From the cell containing the given text, extract its center point as (X, Y) coordinate. 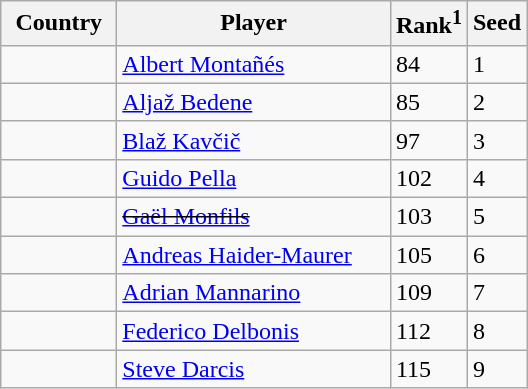
103 (428, 217)
Seed (496, 24)
112 (428, 331)
97 (428, 140)
109 (428, 293)
Aljaž Bedene (254, 102)
84 (428, 64)
7 (496, 293)
1 (496, 64)
Andreas Haider-Maurer (254, 255)
Albert Montañés (254, 64)
85 (428, 102)
Guido Pella (254, 178)
Blaž Kavčič (254, 140)
9 (496, 369)
2 (496, 102)
6 (496, 255)
102 (428, 178)
Rank1 (428, 24)
4 (496, 178)
Adrian Mannarino (254, 293)
105 (428, 255)
Federico Delbonis (254, 331)
Country (59, 24)
Steve Darcis (254, 369)
8 (496, 331)
Gaël Monfils (254, 217)
Player (254, 24)
3 (496, 140)
115 (428, 369)
5 (496, 217)
